Scan for the cell matching the given text and deliver its [X, Y] coordinate at center. 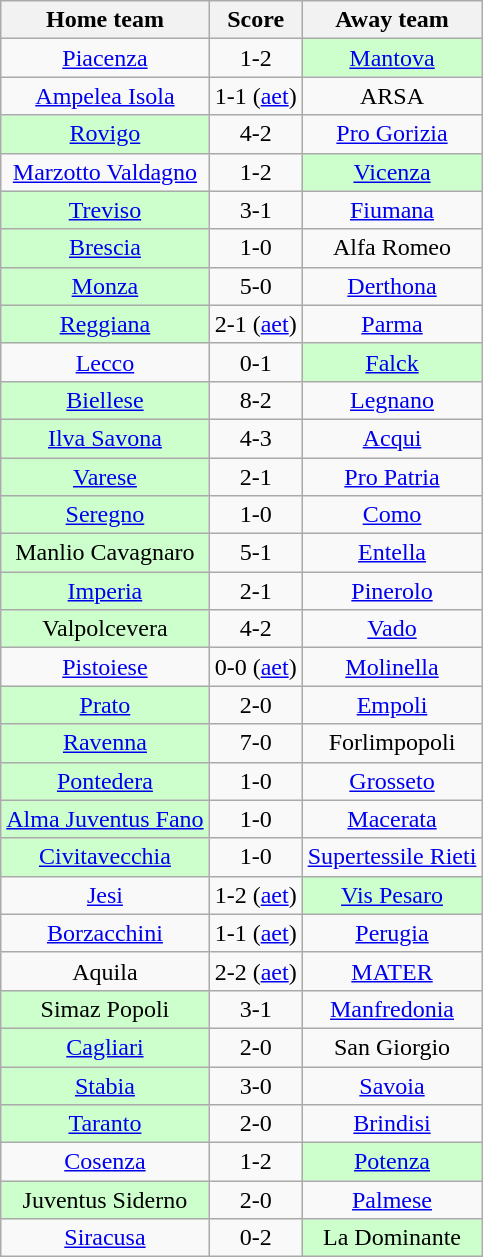
Manlio Cavagnaro [105, 553]
Mantova [392, 58]
Falck [392, 362]
4-3 [256, 438]
Imperia [105, 591]
Parma [392, 324]
2-1 (aet) [256, 324]
Borzacchini [105, 933]
Grosseto [392, 781]
Siracusa [105, 1238]
Alma Juventus Fano [105, 819]
Entella [392, 553]
7-0 [256, 743]
Aquila [105, 971]
Lecco [105, 362]
MATER [392, 971]
Ravenna [105, 743]
Prato [105, 705]
5-1 [256, 553]
Forlimpopoli [392, 743]
Ampelea Isola [105, 96]
Varese [105, 477]
Juventus Siderno [105, 1200]
Empoli [392, 705]
2-2 (aet) [256, 971]
Pinerolo [392, 591]
Away team [392, 20]
Jesi [105, 895]
Valpolcevera [105, 629]
San Giorgio [392, 1047]
Cosenza [105, 1162]
Treviso [105, 210]
Potenza [392, 1162]
0-2 [256, 1238]
5-0 [256, 286]
0-0 (aet) [256, 667]
Fiumana [392, 210]
Brindisi [392, 1124]
ARSA [392, 96]
Perugia [392, 933]
Simaz Popoli [105, 1009]
Stabia [105, 1085]
Vado [392, 629]
Score [256, 20]
Molinella [392, 667]
Pontedera [105, 781]
Taranto [105, 1124]
Rovigo [105, 134]
Pro Gorizia [392, 134]
Supertessile Rieti [392, 857]
Home team [105, 20]
Legnano [392, 400]
1-2 (aet) [256, 895]
Como [392, 515]
Marzotto Valdagno [105, 172]
Reggiana [105, 324]
Alfa Romeo [392, 248]
3-0 [256, 1085]
Seregno [105, 515]
0-1 [256, 362]
La Dominante [392, 1238]
Vicenza [392, 172]
Savoia [392, 1085]
Biellese [105, 400]
Cagliari [105, 1047]
Acqui [392, 438]
Derthona [392, 286]
Pro Patria [392, 477]
Vis Pesaro [392, 895]
Brescia [105, 248]
Palmese [392, 1200]
Piacenza [105, 58]
Manfredonia [392, 1009]
Ilva Savona [105, 438]
Macerata [392, 819]
Monza [105, 286]
Civitavecchia [105, 857]
Pistoiese [105, 667]
8-2 [256, 400]
